Return the (X, Y) coordinate for the center point of the cell that contains the specified text.  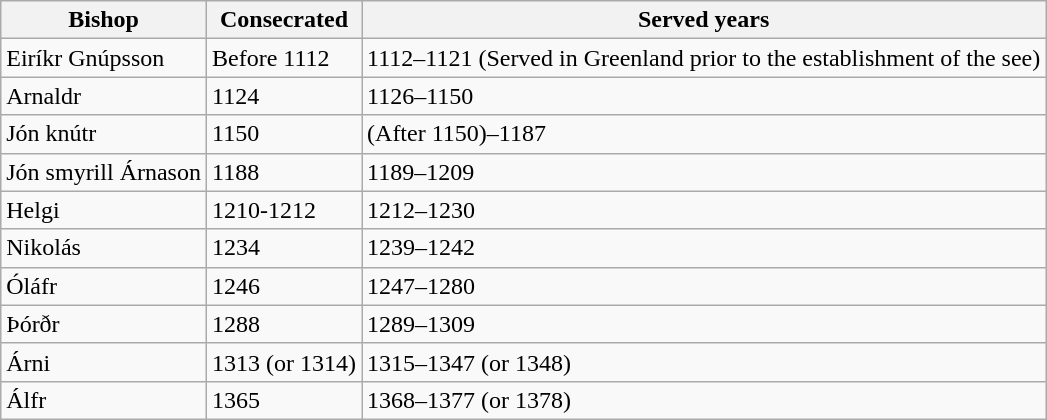
Árni (104, 362)
1246 (284, 286)
Jón smyrill Árnason (104, 172)
Eiríkr Gnúpsson (104, 58)
Óláfr (104, 286)
Consecrated (284, 20)
1247–1280 (704, 286)
Álfr (104, 400)
1365 (284, 400)
1112–1121 (Served in Greenland prior to the establishment of the see) (704, 58)
1189–1209 (704, 172)
Þórðr (104, 324)
1210-1212 (284, 210)
1234 (284, 248)
1150 (284, 134)
1288 (284, 324)
1313 (or 1314) (284, 362)
Arnaldr (104, 96)
1315–1347 (or 1348) (704, 362)
Helgi (104, 210)
1368–1377 (or 1378) (704, 400)
Nikolás (104, 248)
Bishop (104, 20)
1212–1230 (704, 210)
Served years (704, 20)
1188 (284, 172)
Before 1112 (284, 58)
1126–1150 (704, 96)
1124 (284, 96)
(After 1150)–1187 (704, 134)
Jón knútr (104, 134)
1289–1309 (704, 324)
1239–1242 (704, 248)
